For the text-containing cell, return its midpoint in (X, Y) coordinate format. 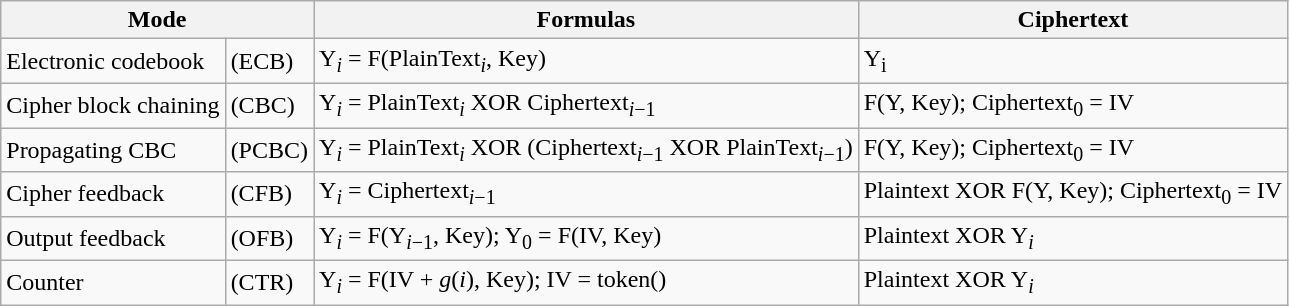
(CTR) (269, 283)
(CBC) (269, 105)
Yi (1072, 61)
Yi = F(IV + g(i), Key); IV = token() (586, 283)
(PCBC) (269, 150)
Ciphertext (1072, 20)
Propagating CBC (113, 150)
Counter (113, 283)
(CFB) (269, 194)
Output feedback (113, 238)
Cipher feedback (113, 194)
Yi = Ciphertexti−1 (586, 194)
Yi = PlainTexti XOR Ciphertexti−1 (586, 105)
(ECB) (269, 61)
Cipher block chaining (113, 105)
Yi = PlainTexti XOR (Ciphertexti−1 XOR PlainTexti−1) (586, 150)
Plaintext XOR F(Y, Key); Ciphertext0 = IV (1072, 194)
Yi = F(PlainTexti, Key) (586, 61)
Electronic codebook (113, 61)
(OFB) (269, 238)
Mode (158, 20)
Formulas (586, 20)
Yi = F(Yi−1, Key); Y0 = F(IV, Key) (586, 238)
